Return the [x, y] coordinate for the center point of the cell that contains the specified text.  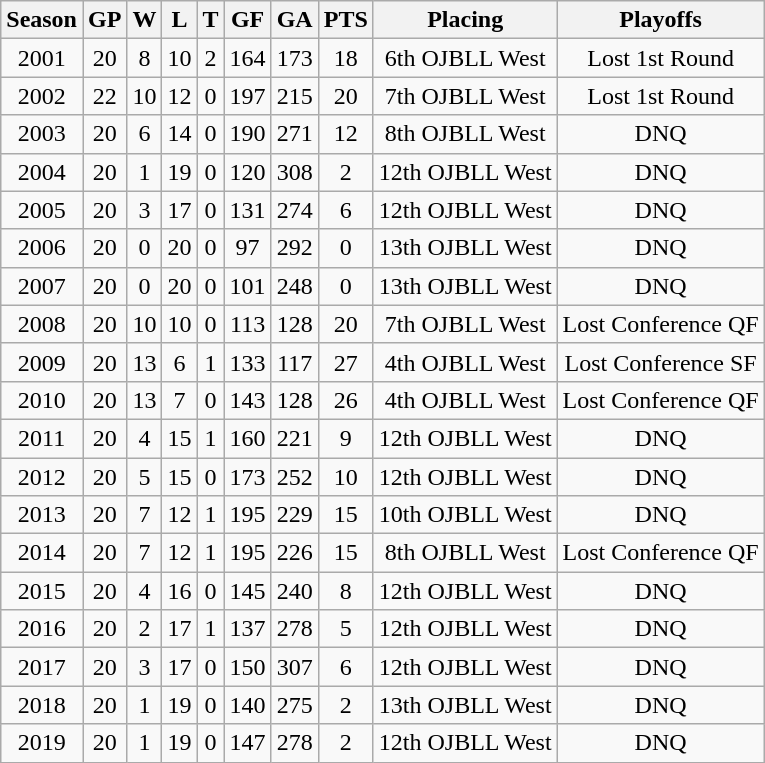
292 [294, 248]
307 [294, 667]
2014 [42, 553]
2013 [42, 515]
226 [294, 553]
120 [248, 172]
271 [294, 134]
248 [294, 286]
240 [294, 591]
22 [104, 96]
L [180, 20]
275 [294, 705]
16 [180, 591]
Playoffs [660, 20]
GF [248, 20]
160 [248, 438]
143 [248, 400]
2016 [42, 629]
2001 [42, 58]
2007 [42, 286]
2019 [42, 743]
2012 [42, 477]
147 [248, 743]
27 [346, 362]
117 [294, 362]
W [144, 20]
133 [248, 362]
2003 [42, 134]
2011 [42, 438]
145 [248, 591]
164 [248, 58]
137 [248, 629]
2018 [42, 705]
6th OJBLL West [465, 58]
229 [294, 515]
2005 [42, 210]
274 [294, 210]
14 [180, 134]
221 [294, 438]
PTS [346, 20]
131 [248, 210]
308 [294, 172]
Lost Conference SF [660, 362]
2008 [42, 324]
2017 [42, 667]
190 [248, 134]
GA [294, 20]
113 [248, 324]
10th OJBLL West [465, 515]
97 [248, 248]
2015 [42, 591]
150 [248, 667]
T [210, 20]
2002 [42, 96]
2009 [42, 362]
215 [294, 96]
18 [346, 58]
2004 [42, 172]
197 [248, 96]
GP [104, 20]
Season [42, 20]
26 [346, 400]
252 [294, 477]
9 [346, 438]
Placing [465, 20]
101 [248, 286]
2010 [42, 400]
140 [248, 705]
2006 [42, 248]
